Detect which cell encompasses the target text, then output its (x, y) center coordinate. 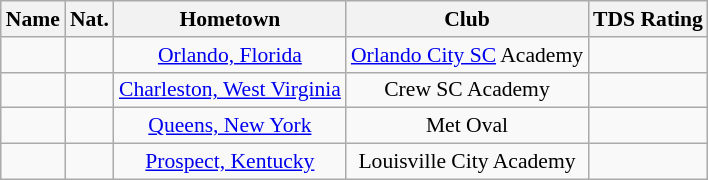
Orlando, Florida (230, 55)
Louisville City Academy (467, 162)
Prospect, Kentucky (230, 162)
Name (33, 19)
Met Oval (467, 126)
Crew SC Academy (467, 90)
TDS Rating (648, 19)
Nat. (90, 19)
Club (467, 19)
Queens, New York (230, 126)
Charleston, West Virginia (230, 90)
Hometown (230, 19)
Orlando City SC Academy (467, 55)
